Detect which cell encompasses the target text, then output its (X, Y) center coordinate. 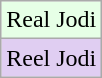
Real Jodi (52, 20)
Reel Jodi (52, 58)
